Scan for the cell matching the given text and deliver its [X, Y] coordinate at center. 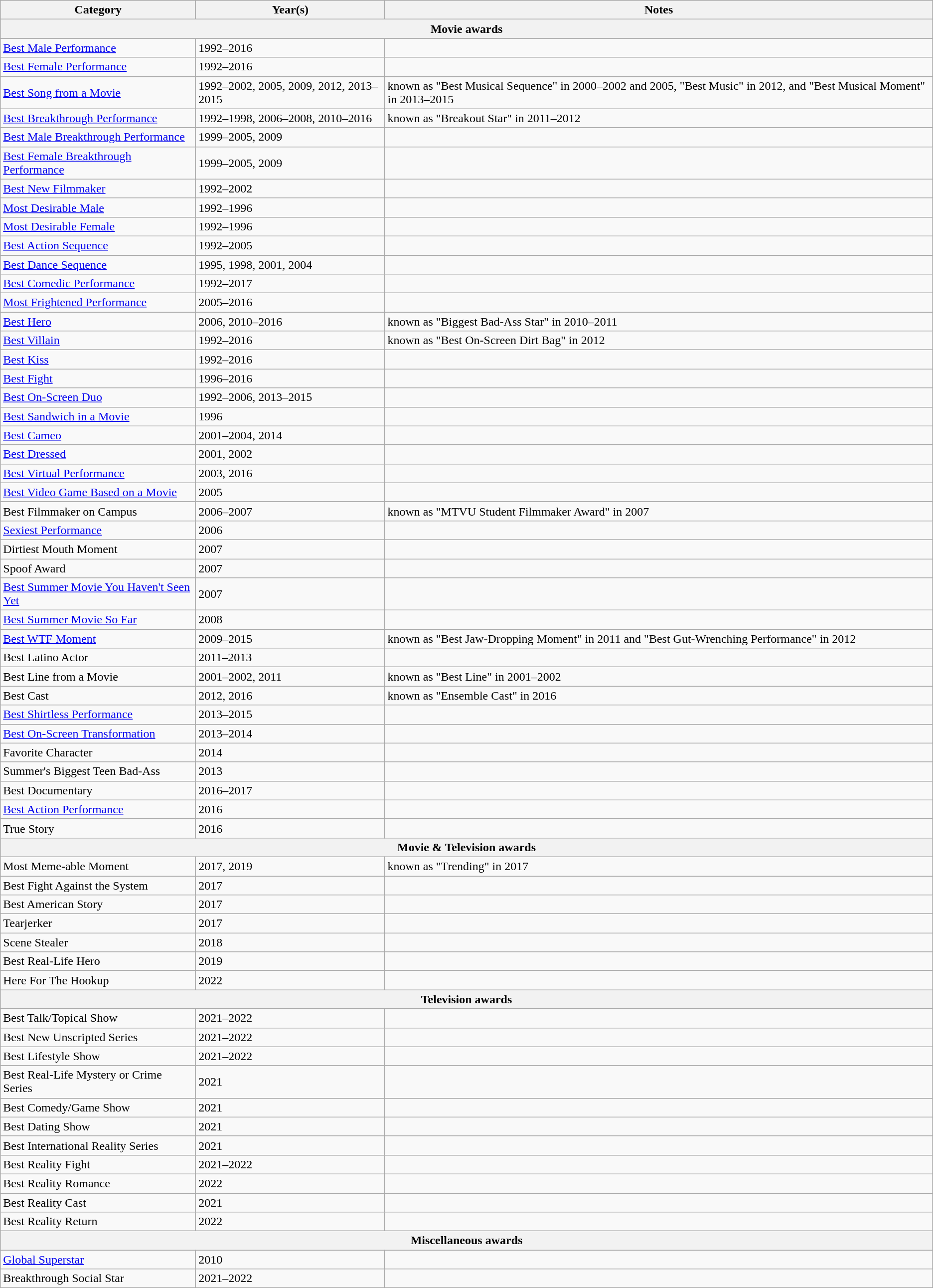
Best Documentary [98, 790]
1995, 1998, 2001, 2004 [290, 265]
Best Line from a Movie [98, 677]
1996–2016 [290, 378]
Best New Filmmaker [98, 188]
1992–2002, 2005, 2009, 2012, 2013–2015 [290, 93]
1992–2005 [290, 245]
2018 [290, 942]
Best Reality Return [98, 1222]
Dirtiest Mouth Moment [98, 549]
2005 [290, 492]
Best Reality Fight [98, 1164]
known as "Trending" in 2017 [659, 866]
known as "Best Jaw-Dropping Moment" in 2011 and "Best Gut-Wrenching Performance" in 2012 [659, 639]
known as "MTVU Student Filmmaker Award" in 2007 [659, 511]
2006 [290, 530]
2009–2015 [290, 639]
known as "Biggest Bad-Ass Star" in 2010–2011 [659, 322]
2013 [290, 771]
Summer's Biggest Teen Bad-Ass [98, 771]
1992–1998, 2006–2008, 2010–2016 [290, 118]
Best Comedy/Game Show [98, 1107]
Best Dance Sequence [98, 265]
Best Reality Cast [98, 1202]
Best Male Breakthrough Performance [98, 137]
Breakthrough Social Star [98, 1279]
Miscellaneous awards [466, 1241]
Most Meme-able Moment [98, 866]
1992–2006, 2013–2015 [290, 397]
Best Comedic Performance [98, 284]
Best On-Screen Transformation [98, 734]
Favorite Character [98, 752]
Best Shirtless Performance [98, 715]
Best Dressed [98, 454]
Scene Stealer [98, 942]
1992–2017 [290, 284]
Best On-Screen Duo [98, 397]
Best Breakthrough Performance [98, 118]
2006, 2010–2016 [290, 322]
Year(s) [290, 10]
2012, 2016 [290, 696]
2013–2015 [290, 715]
Best New Unscripted Series [98, 1037]
2001–2002, 2011 [290, 677]
Movie & Television awards [466, 847]
2001, 2002 [290, 454]
Best Lifestyle Show [98, 1056]
Best Sandwich in a Movie [98, 416]
Movie awards [466, 29]
2017, 2019 [290, 866]
known as "Ensemble Cast" in 2016 [659, 696]
Best Real-Life Mystery or Crime Series [98, 1082]
Sexiest Performance [98, 530]
Best Talk/Topical Show [98, 1018]
Best Action Sequence [98, 245]
Best Cast [98, 696]
Best Video Game Based on a Movie [98, 492]
Most Desirable Female [98, 226]
Best WTF Moment [98, 639]
Best Cameo [98, 435]
Best Reality Romance [98, 1183]
Television awards [466, 999]
known as "Best On-Screen Dirt Bag" in 2012 [659, 341]
2013–2014 [290, 734]
Global Superstar [98, 1260]
known as "Best Line" in 2001–2002 [659, 677]
2005–2016 [290, 303]
Best Fight Against the System [98, 885]
Best American Story [98, 905]
Best Kiss [98, 360]
Category [98, 10]
2006–2007 [290, 511]
1996 [290, 416]
2014 [290, 752]
Best Female Breakthrough Performance [98, 163]
2011–2013 [290, 658]
Best Real-Life Hero [98, 961]
Best Fight [98, 378]
Best Filmmaker on Campus [98, 511]
True Story [98, 828]
Best Summer Movie You Haven't Seen Yet [98, 594]
known as "Best Musical Sequence" in 2000–2002 and 2005, "Best Music" in 2012, and "Best Musical Moment" in 2013–2015 [659, 93]
2001–2004, 2014 [290, 435]
Best Villain [98, 341]
2016–2017 [290, 790]
1992–2002 [290, 188]
Best Virtual Performance [98, 473]
2003, 2016 [290, 473]
Tearjerker [98, 923]
2010 [290, 1260]
Best Female Performance [98, 67]
Spoof Award [98, 568]
Most Frightened Performance [98, 303]
Best International Reality Series [98, 1145]
known as "Breakout Star" in 2011–2012 [659, 118]
Best Hero [98, 322]
Notes [659, 10]
Best Action Performance [98, 809]
Best Dating Show [98, 1126]
Best Latino Actor [98, 658]
2019 [290, 961]
Best Song from a Movie [98, 93]
2008 [290, 620]
Best Summer Movie So Far [98, 620]
Best Male Performance [98, 48]
Here For The Hookup [98, 980]
Most Desirable Male [98, 207]
